Identify which cell holds the provided text, then report its (x, y) central coordinate. 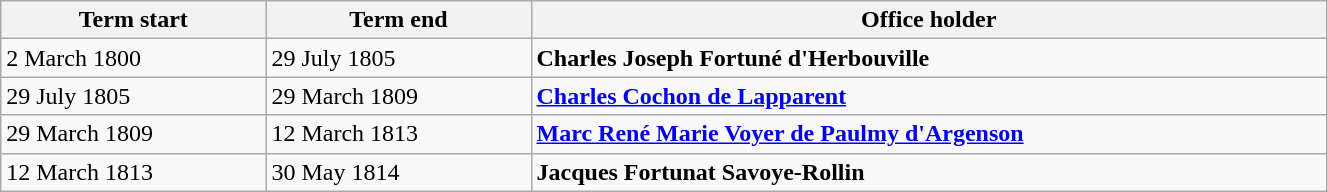
Term start (134, 20)
Charles Cochon de Lapparent (928, 96)
Office holder (928, 20)
Term end (398, 20)
Jacques Fortunat Savoye-Rollin (928, 172)
2 March 1800 (134, 58)
Marc René Marie Voyer de Paulmy d'Argenson (928, 134)
Charles Joseph Fortuné d'Herbouville (928, 58)
30 May 1814 (398, 172)
